Provide the (X, Y) coordinate of the cell's center where the given text is located.  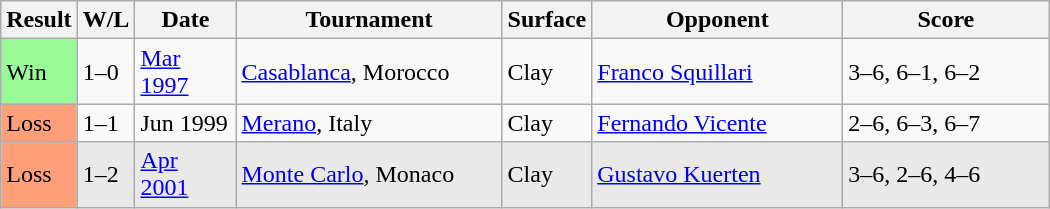
Gustavo Kuerten (718, 174)
Franco Squillari (718, 72)
Result (39, 20)
W/L (106, 20)
1–2 (106, 174)
Opponent (718, 20)
Merano, Italy (369, 123)
Date (186, 20)
3–6, 6–1, 6–2 (946, 72)
Score (946, 20)
Jun 1999 (186, 123)
1–0 (106, 72)
1–1 (106, 123)
Monte Carlo, Monaco (369, 174)
2–6, 6–3, 6–7 (946, 123)
Mar 1997 (186, 72)
3–6, 2–6, 4–6 (946, 174)
Fernando Vicente (718, 123)
Win (39, 72)
Surface (547, 20)
Apr 2001 (186, 174)
Tournament (369, 20)
Casablanca, Morocco (369, 72)
